Determine the [X, Y] coordinate at the center of the cell enclosing the given text.  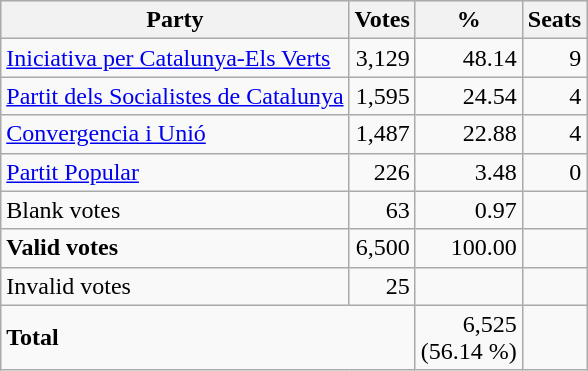
Partit dels Socialistes de Catalunya [175, 96]
% [468, 20]
9 [554, 58]
48.14 [468, 58]
6,500 [382, 248]
0 [554, 172]
24.54 [468, 96]
1,487 [382, 134]
226 [382, 172]
63 [382, 210]
Convergencia i Unió [175, 134]
Iniciativa per Catalunya-Els Verts [175, 58]
25 [382, 286]
3,129 [382, 58]
Votes [382, 20]
Partit Popular [175, 172]
100.00 [468, 248]
Party [175, 20]
3.48 [468, 172]
0.97 [468, 210]
Total [208, 338]
Valid votes [175, 248]
Invalid votes [175, 286]
1,595 [382, 96]
6,525(56.14 %) [468, 338]
22.88 [468, 134]
Seats [554, 20]
Blank votes [175, 210]
